For the text-containing cell, return its midpoint in (X, Y) coordinate format. 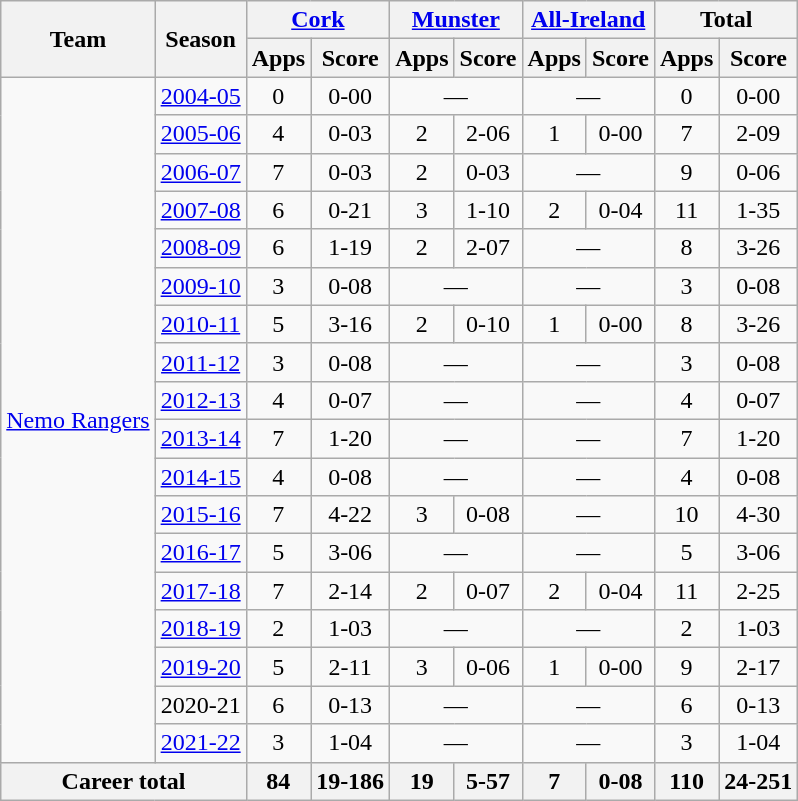
Total (726, 20)
1-19 (350, 248)
Career total (124, 781)
2019-20 (200, 667)
2007-08 (200, 210)
2010-11 (200, 324)
10 (686, 515)
2-07 (488, 248)
19 (422, 781)
2011-12 (200, 362)
2-14 (350, 591)
110 (686, 781)
4-22 (350, 515)
84 (278, 781)
2016-17 (200, 553)
24-251 (758, 781)
2013-14 (200, 438)
5-57 (488, 781)
Season (200, 39)
2009-10 (200, 286)
2017-18 (200, 591)
3-16 (350, 324)
2006-07 (200, 172)
2-11 (350, 667)
Team (78, 39)
1-10 (488, 210)
1-35 (758, 210)
2018-19 (200, 629)
2015-16 (200, 515)
2004-05 (200, 96)
2021-22 (200, 743)
2008-09 (200, 248)
0-10 (488, 324)
4-30 (758, 515)
2020-21 (200, 705)
All-Ireland (588, 20)
2-17 (758, 667)
2-06 (488, 134)
Munster (456, 20)
Cork (318, 20)
19-186 (350, 781)
2012-13 (200, 400)
0-21 (350, 210)
2005-06 (200, 134)
2-09 (758, 134)
2014-15 (200, 477)
2-25 (758, 591)
Nemo Rangers (78, 420)
